Locate the cell with the specified text and output its [X, Y] center coordinate. 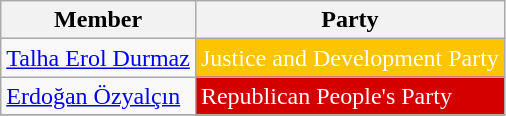
Party [350, 20]
Justice and Development Party [350, 58]
Member [98, 20]
Erdoğan Özyalçın [98, 96]
Talha Erol Durmaz [98, 58]
Republican People's Party [350, 96]
